Return (X, Y) of the center of cell containing provided text 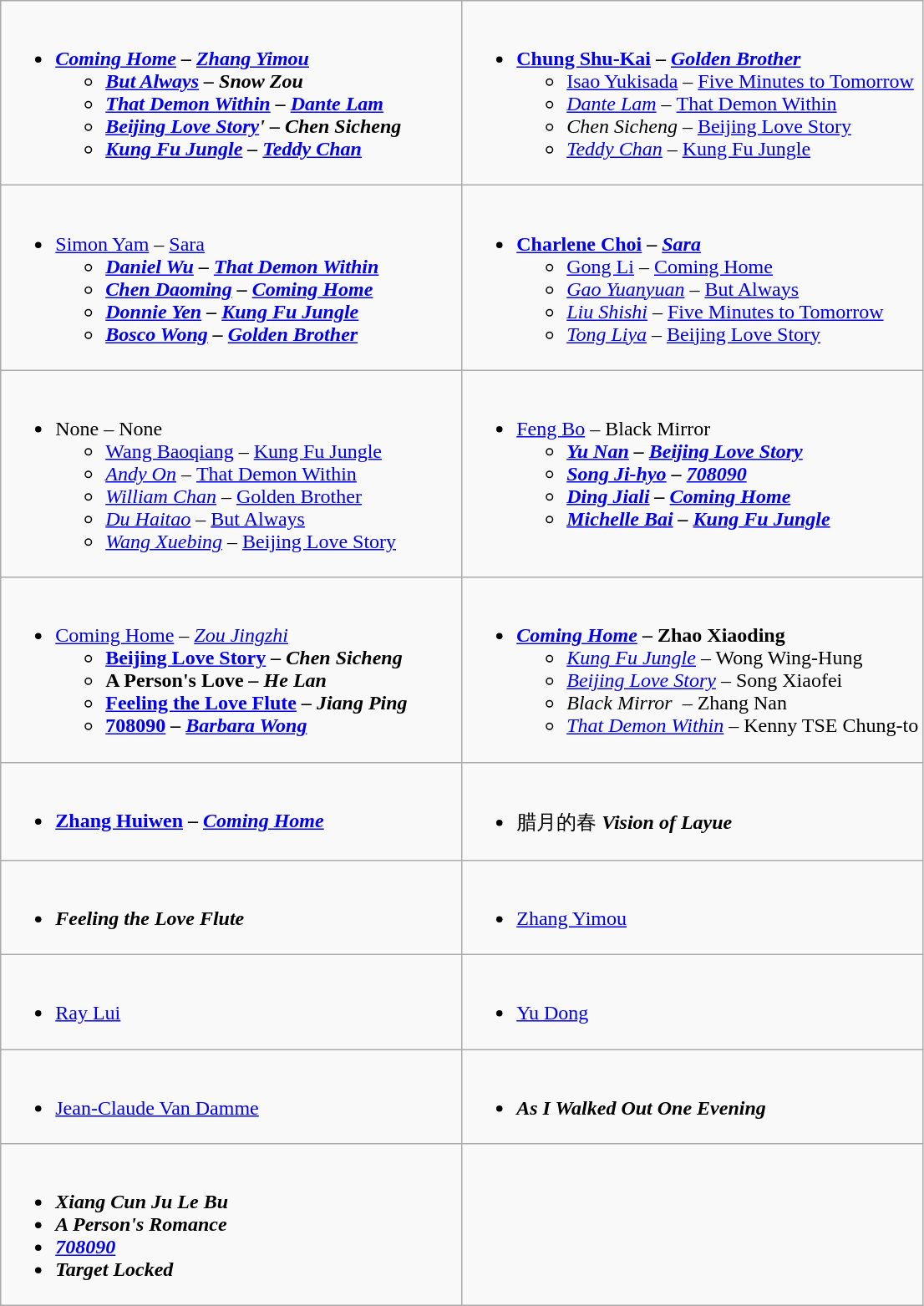
Zhang Huiwen – Coming Home (231, 811)
Xiang Cun Ju Le BuA Person's Romance708090Target Locked (231, 1225)
Coming Home – Zhang YimouBut Always – Snow ZouThat Demon Within – Dante LamBeijing Love Story' – Chen SichengKung Fu Jungle – Teddy Chan (231, 94)
Simon Yam – SaraDaniel Wu – That Demon WithinChen Daoming – Coming HomeDonnie Yen – Kung Fu JungleBosco Wong – Golden Brother (231, 277)
Zhang Yimou (693, 907)
Charlene Choi – SaraGong Li – Coming HomeGao Yuanyuan – But AlwaysLiu Shishi – Five Minutes to TomorrowTong Liya – Beijing Love Story (693, 277)
Feeling the Love Flute (231, 907)
Yu Dong (693, 1003)
Ray Lui (231, 1003)
Feng Bo – Black MirrorYu Nan – Beijing Love StorySong Ji-hyo – 708090Ding Jiali – Coming HomeMichelle Bai – Kung Fu Jungle (693, 474)
腊月的春 Vision of Layue (693, 811)
As I Walked Out One Evening (693, 1096)
Coming Home – Zou JingzhiBeijing Love Story – Chen SichengA Person's Love – He LanFeeling the Love Flute – Jiang Ping708090 – Barbara Wong (231, 670)
Jean-Claude Van Damme (231, 1096)
